Detect which cell encompasses the target text, then output its [x, y] center coordinate. 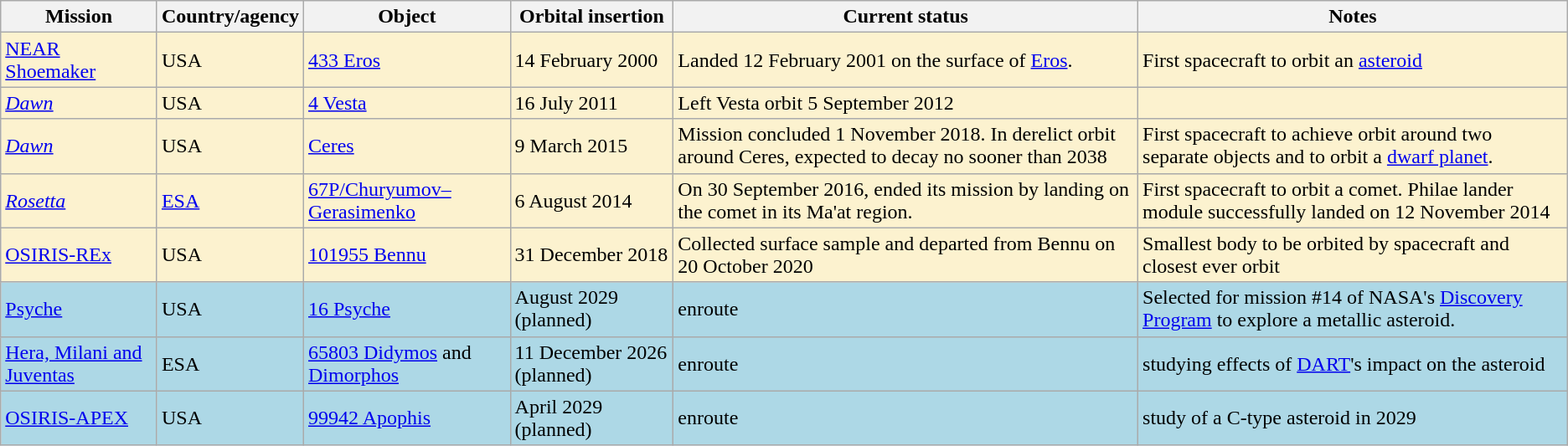
6 August 2014 [591, 201]
Selected for mission #14 of NASA's Discovery Program to explore a metallic asteroid. [1354, 310]
65803 Didymos and Dimorphos [407, 363]
Collected surface sample and departed from Bennu on 20 October 2020 [906, 254]
16 July 2011 [591, 103]
16 Psyche [407, 310]
First spacecraft to orbit an asteroid [1354, 60]
OSIRIS-APEX [79, 418]
31 December 2018 [591, 254]
Left Vesta orbit 5 September 2012 [906, 103]
4 Vesta [407, 103]
14 February 2000 [591, 60]
Current status [906, 17]
OSIRIS-REx [79, 254]
Psyche [79, 310]
study of a C-type asteroid in 2029 [1354, 418]
On 30 September 2016, ended its mission by landing on the comet in its Ma'at region. [906, 201]
Object [407, 17]
Landed 12 February 2001 on the surface of Eros. [906, 60]
9 March 2015 [591, 146]
studying effects of DART's impact on the asteroid [1354, 363]
Ceres [407, 146]
NEAR Shoemaker [79, 60]
Rosetta [79, 201]
Orbital insertion [591, 17]
67P/Churyumov–Gerasimenko [407, 201]
Hera, Milani and Juventas [79, 363]
99942 Apophis [407, 418]
Smallest body to be orbited by spacecraft and closest ever orbit [1354, 254]
101955 Bennu [407, 254]
Mission [79, 17]
First spacecraft to orbit a comet. Philae lander module successfully landed on 12 November 2014 [1354, 201]
Notes [1354, 17]
Country/agency [230, 17]
Mission concluded 1 November 2018. In derelict orbit around Ceres, expected to decay no sooner than 2038 [906, 146]
August 2029 (planned) [591, 310]
433 Eros [407, 60]
11 December 2026 (planned) [591, 363]
First spacecraft to achieve orbit around two separate objects and to orbit a dwarf planet. [1354, 146]
April 2029 (planned) [591, 418]
